Find where the given text appears and provide that cell's center as (x, y) coordinate. 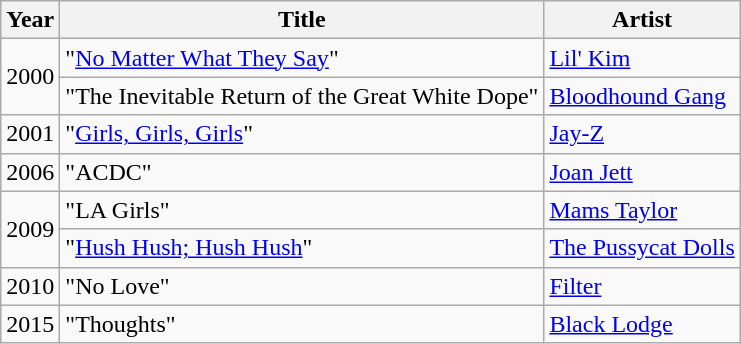
"LA Girls" (302, 210)
"Hush Hush; Hush Hush" (302, 248)
"ACDC" (302, 172)
2015 (30, 324)
Filter (642, 286)
Bloodhound Gang (642, 96)
2000 (30, 77)
"Thoughts" (302, 324)
Joan Jett (642, 172)
"Girls, Girls, Girls" (302, 134)
2001 (30, 134)
2010 (30, 286)
Title (302, 20)
Mams Taylor (642, 210)
Black Lodge (642, 324)
2006 (30, 172)
Year (30, 20)
Artist (642, 20)
"No Love" (302, 286)
Lil' Kim (642, 58)
Jay-Z (642, 134)
The Pussycat Dolls (642, 248)
2009 (30, 229)
"The Inevitable Return of the Great White Dope" (302, 96)
"No Matter What They Say" (302, 58)
